Search for the cell housing the specified text and yield its [X, Y] center coordinate. 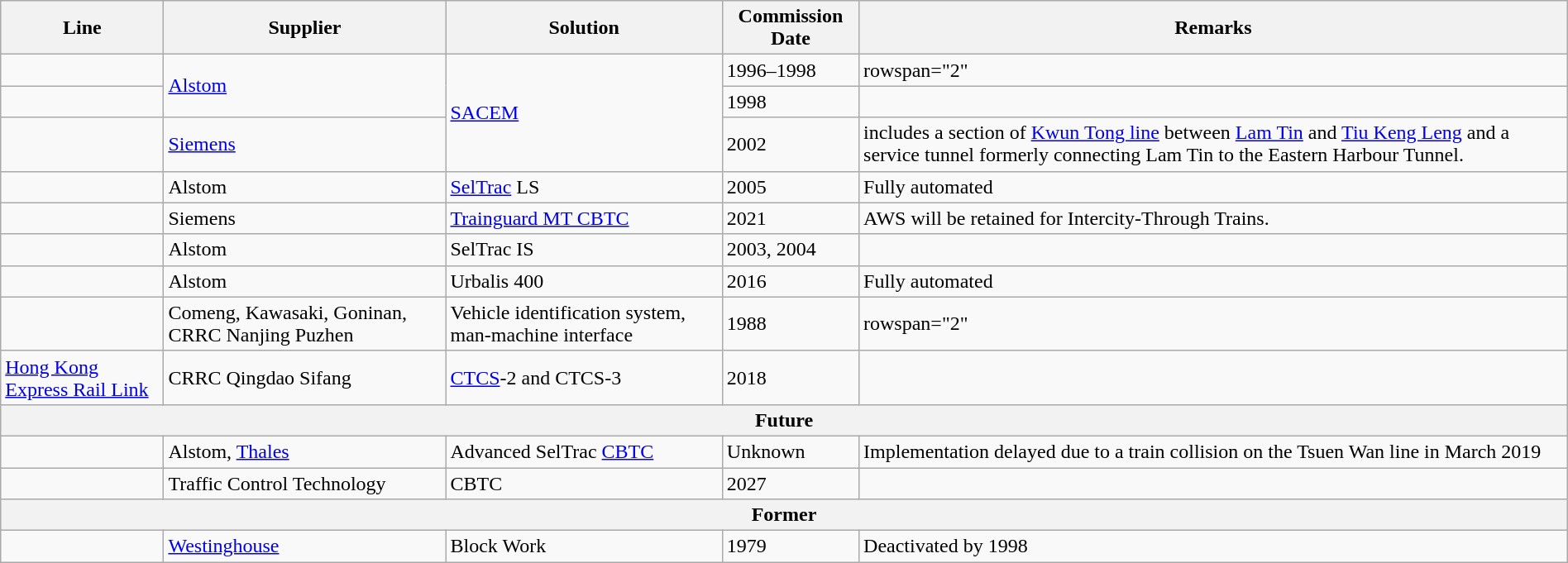
Remarks [1214, 28]
Future [784, 420]
Former [784, 515]
Trainguard MT CBTC [584, 218]
Comeng, Kawasaki, Goninan, CRRC Nanjing Puzhen [304, 324]
CBTC [584, 484]
Advanced SelTrac CBTC [584, 451]
2002 [791, 144]
Line [83, 28]
SelTrac LS [584, 187]
Block Work [584, 546]
2003, 2004 [791, 250]
Deactivated by 1998 [1214, 546]
Traffic Control Technology [304, 484]
Solution [584, 28]
CRRC Qingdao Sifang [304, 377]
1979 [791, 546]
2016 [791, 281]
SelTrac IS [584, 250]
2005 [791, 187]
Commission Date [791, 28]
Urbalis 400 [584, 281]
Alstom, Thales [304, 451]
AWS will be retained for Intercity-Through Trains. [1214, 218]
Implementation delayed due to a train collision on the Tsuen Wan line in March 2019 [1214, 451]
2027 [791, 484]
1988 [791, 324]
2021 [791, 218]
CTCS-2 and CTCS-3 [584, 377]
SACEM [584, 112]
Westinghouse [304, 546]
Hong Kong Express Rail Link [83, 377]
Unknown [791, 451]
Supplier [304, 28]
1996–1998 [791, 70]
Vehicle identification system, man-machine interface [584, 324]
1998 [791, 102]
2018 [791, 377]
